Pinpoint the cell where the given text exists, returning its (X, Y) midpoint coordinate. 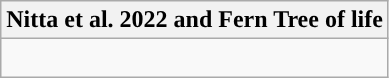
Nitta et al. 2022 and Fern Tree of life (195, 20)
